Return the (x, y) coordinate for the center point of the cell that contains the specified text.  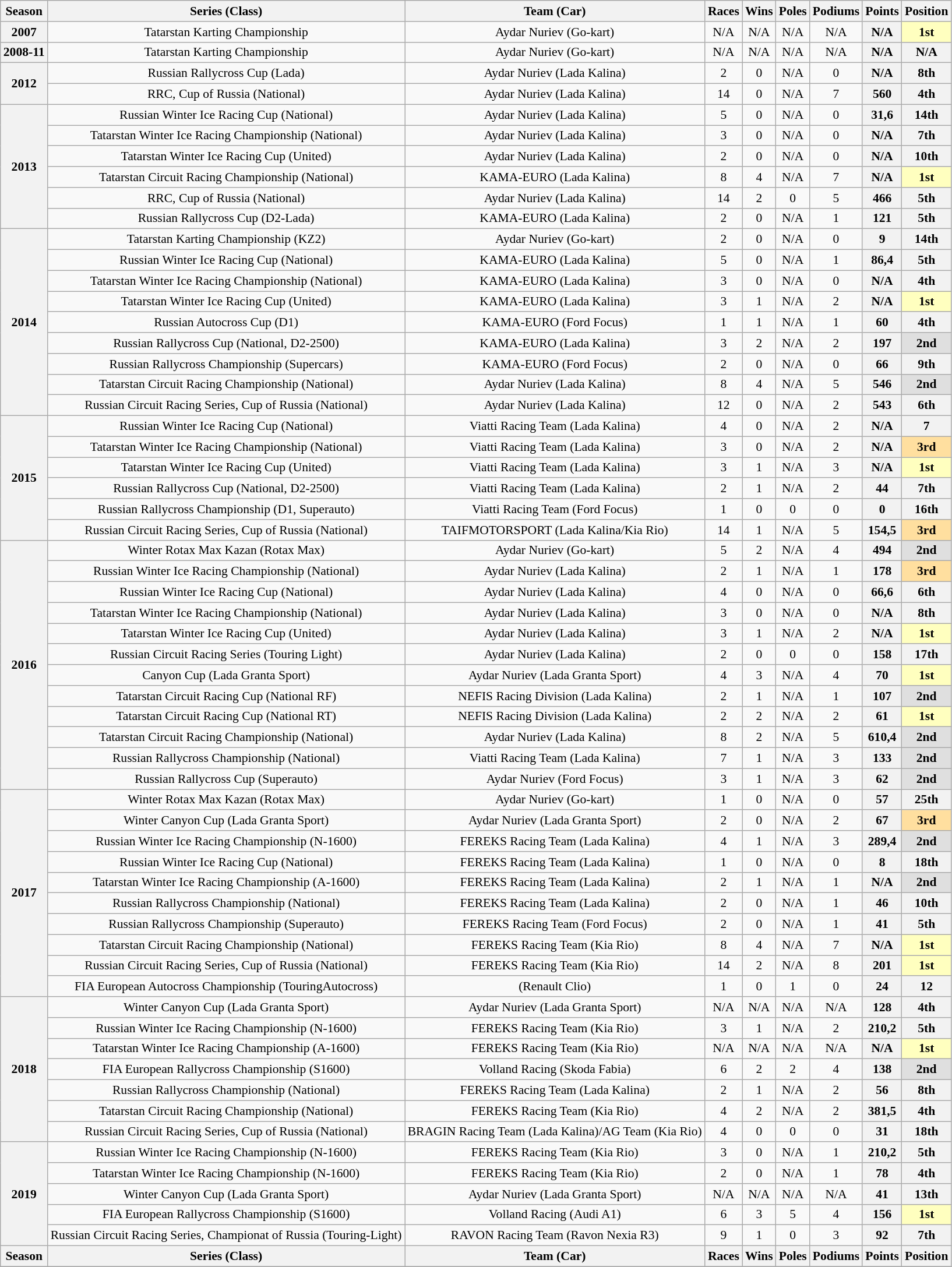
66 (882, 364)
197 (882, 343)
RAVON Racing Team (Ravon Nexia R3) (555, 1236)
128 (882, 1007)
62 (882, 779)
2016 (24, 665)
FEREKS Racing Team (Ford Focus) (555, 924)
Russian Rallycross Cup (Superauto) (226, 779)
Tatarstan Winter Ice Racing Championship (N-1600) (226, 1173)
61 (882, 717)
Viatti Racing Team (Ford Focus) (555, 509)
25th (926, 800)
138 (882, 1070)
TAIFMOTORSPORT (Lada Kalina/Kia Rio) (555, 530)
31,6 (882, 115)
2018 (24, 1070)
57 (882, 800)
121 (882, 218)
2014 (24, 323)
44 (882, 489)
67 (882, 821)
16th (926, 509)
60 (882, 323)
17th (926, 655)
Russian Autocross Cup (D1) (226, 323)
543 (882, 405)
156 (882, 1215)
Tatarstan Karting Championship (KZ2) (226, 239)
381,5 (882, 1111)
13th (926, 1194)
Volland Racing (Skoda Fabia) (555, 1070)
24 (882, 987)
Russian Circuit Racing Series (Touring Light) (226, 655)
289,4 (882, 841)
92 (882, 1236)
Volland Racing (Audi A1) (555, 1215)
610,4 (882, 737)
(Renault Clio) (555, 987)
201 (882, 966)
494 (882, 550)
56 (882, 1090)
66,6 (882, 592)
Russian Circuit Racing Series, Championat of Russia (Touring-Light) (226, 1236)
2017 (24, 893)
Tatarstan Circuit Racing Cup (National RT) (226, 717)
2008-11 (24, 52)
154,5 (882, 530)
466 (882, 198)
Russian Rallycross Championship (Superauto) (226, 924)
107 (882, 696)
FIA European Autocross Championship (TouringAutocross) (226, 987)
560 (882, 94)
Russian Winter Ice Racing Championship (National) (226, 571)
2012 (24, 84)
Canyon Cup (Lada Granta Sport) (226, 675)
2019 (24, 1194)
2007 (24, 32)
133 (882, 758)
78 (882, 1173)
Aydar Nuriev (Ford Focus) (555, 779)
Russian Rallycross Cup (Lada) (226, 73)
2013 (24, 167)
158 (882, 655)
178 (882, 571)
9th (926, 364)
Russian Rallycross Championship (D1, Superauto) (226, 509)
BRAGIN Racing Team (Lada Kalina)/AG Team (Kia Rio) (555, 1132)
546 (882, 384)
46 (882, 904)
31 (882, 1132)
86,4 (882, 260)
70 (882, 675)
Russian Rallycross Cup (D2-Lada) (226, 218)
Tatarstan Circuit Racing Cup (National RF) (226, 696)
Russian Rallycross Championship (Supercars) (226, 364)
2015 (24, 478)
